Determine the (X, Y) coordinate at the center of the cell enclosing the given text.  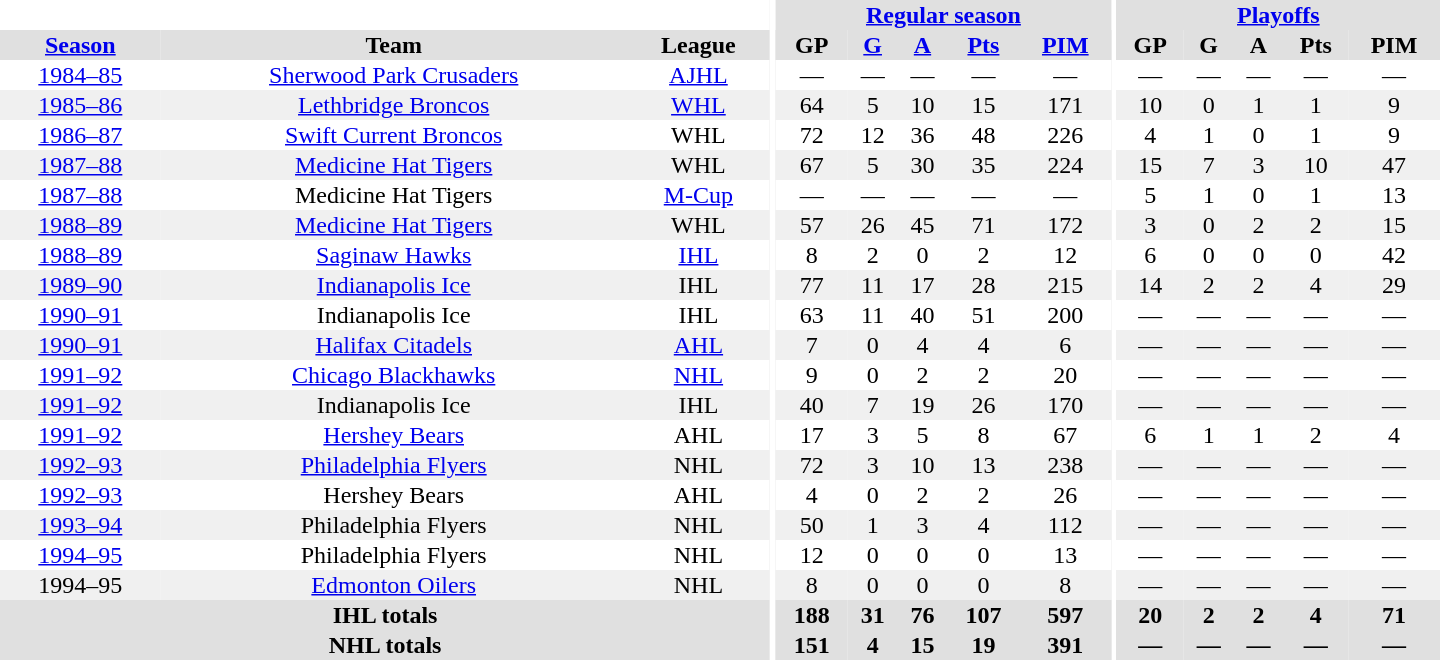
Chicago Blackhawks (394, 375)
57 (812, 225)
200 (1065, 315)
42 (1394, 255)
76 (923, 615)
597 (1065, 615)
51 (983, 315)
Edmonton Oilers (394, 585)
171 (1065, 105)
14 (1150, 285)
1993–94 (80, 525)
63 (812, 315)
28 (983, 285)
238 (1065, 465)
1984–85 (80, 75)
Team (394, 45)
31 (873, 615)
36 (923, 135)
64 (812, 105)
Lethbridge Broncos (394, 105)
35 (983, 165)
IHL totals (385, 615)
29 (1394, 285)
226 (1065, 135)
215 (1065, 285)
M-Cup (698, 195)
224 (1065, 165)
45 (923, 225)
Halifax Citadels (394, 345)
Swift Current Broncos (394, 135)
391 (1065, 645)
NHL totals (385, 645)
Playoffs (1278, 15)
30 (923, 165)
1985–86 (80, 105)
1986–87 (80, 135)
50 (812, 525)
Regular season (944, 15)
107 (983, 615)
151 (812, 645)
77 (812, 285)
48 (983, 135)
Season (80, 45)
Sherwood Park Crusaders (394, 75)
AJHL (698, 75)
47 (1394, 165)
League (698, 45)
1989–90 (80, 285)
112 (1065, 525)
Saginaw Hawks (394, 255)
170 (1065, 405)
172 (1065, 225)
188 (812, 615)
